Provide the [X, Y] coordinate of the cell's center where the given text is located.  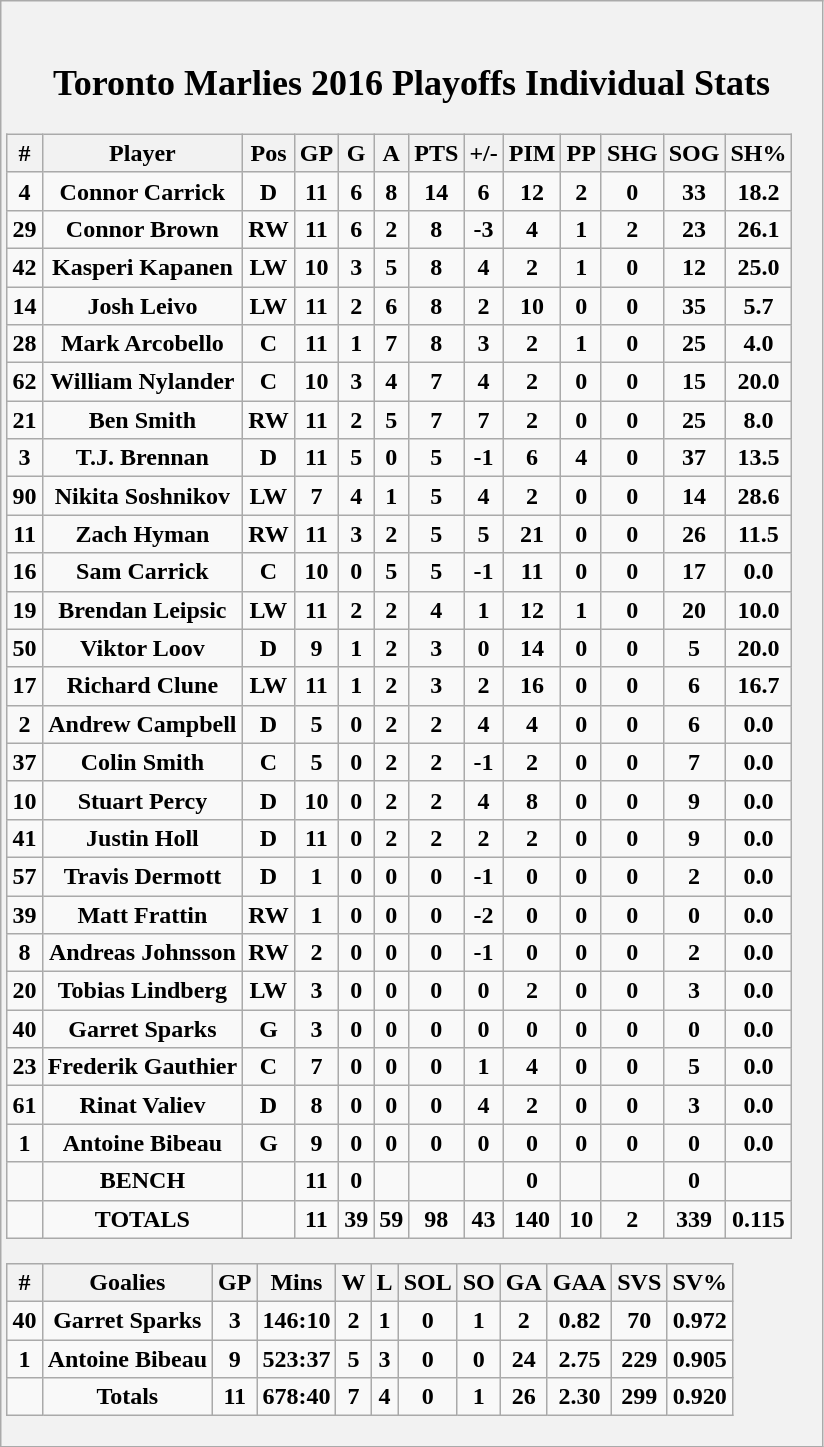
SOL [428, 1283]
33 [694, 191]
A [392, 153]
4.0 [758, 344]
28.6 [758, 496]
Richard Clune [142, 686]
229 [640, 1359]
5.7 [758, 305]
90 [24, 496]
Viktor Loov [142, 648]
62 [24, 382]
Connor Brown [142, 229]
Connor Carrick [142, 191]
26.1 [758, 229]
Sam Carrick [142, 572]
Colin Smith [142, 762]
11.5 [758, 534]
16.7 [758, 686]
T.J. Brennan [142, 458]
59 [392, 1219]
Zach Hyman [142, 534]
140 [532, 1219]
SHG [632, 153]
Mark Arcobello [142, 344]
-2 [484, 915]
299 [640, 1397]
0.115 [758, 1219]
57 [24, 876]
PIM [532, 153]
Tobias Lindberg [142, 991]
Ben Smith [142, 420]
SO [478, 1283]
339 [694, 1219]
8.0 [758, 420]
35 [694, 305]
2.30 [579, 1397]
Kasperi Kapanen [142, 267]
19 [24, 610]
0.972 [700, 1321]
Andrew Campbell [142, 724]
43 [484, 1219]
98 [436, 1219]
PTS [436, 153]
678:40 [296, 1397]
W [354, 1283]
Matt Frattin [142, 915]
146:10 [296, 1321]
BENCH [142, 1181]
18.2 [758, 191]
Josh Leivo [142, 305]
Mins [296, 1283]
2.75 [579, 1359]
0.905 [700, 1359]
Brendan Leipsic [142, 610]
15 [694, 382]
+/- [484, 153]
29 [24, 229]
523:37 [296, 1359]
Stuart Percy [142, 800]
-3 [484, 229]
Travis Dermott [142, 876]
28 [24, 344]
Frederik Gauthier [142, 1067]
41 [24, 838]
GA [524, 1283]
42 [24, 267]
SV% [700, 1283]
13.5 [758, 458]
SOG [694, 153]
Rinat Valiev [142, 1105]
Justin Holl [142, 838]
50 [24, 648]
61 [24, 1105]
Pos [269, 153]
70 [640, 1321]
GAA [579, 1283]
24 [524, 1359]
SH% [758, 153]
SVS [640, 1283]
William Nylander [142, 382]
L [384, 1283]
Goalies [127, 1283]
Nikita Soshnikov [142, 496]
25.0 [758, 267]
0.82 [579, 1321]
PP [581, 153]
0.920 [700, 1397]
Andreas Johnsson [142, 953]
10.0 [758, 610]
Totals [127, 1397]
Player [142, 153]
TOTALS [142, 1219]
